Return [x, y] of the center of cell containing provided text 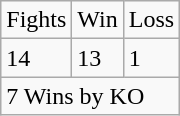
Loss [151, 20]
13 [98, 58]
7 Wins by KO [90, 96]
Fights [36, 20]
14 [36, 58]
1 [151, 58]
Win [98, 20]
